Capture the cell that displays the provided text and extract its (X, Y) central coordinate. 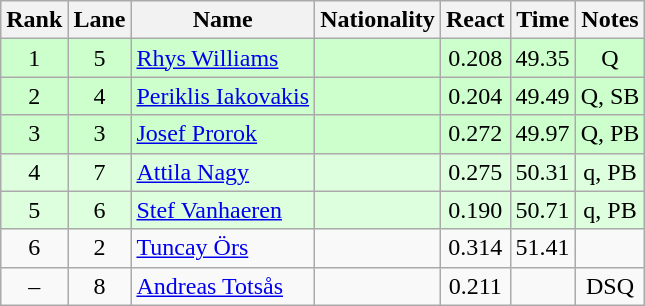
0.275 (475, 172)
Attila Nagy (223, 172)
49.49 (542, 96)
0.204 (475, 96)
7 (100, 172)
Nationality (378, 20)
Q (610, 58)
DSQ (610, 286)
50.71 (542, 210)
50.31 (542, 172)
Josef Prorok (223, 134)
Name (223, 20)
Time (542, 20)
0.272 (475, 134)
Stef Vanhaeren (223, 210)
0.208 (475, 58)
0.190 (475, 210)
Lane (100, 20)
49.97 (542, 134)
React (475, 20)
1 (34, 58)
0.211 (475, 286)
Rhys Williams (223, 58)
Andreas Totsås (223, 286)
49.35 (542, 58)
Q, SB (610, 96)
Periklis Iakovakis (223, 96)
Rank (34, 20)
Q, PB (610, 134)
Notes (610, 20)
– (34, 286)
0.314 (475, 248)
8 (100, 286)
51.41 (542, 248)
Tuncay Örs (223, 248)
